For the text-containing cell, return its midpoint in (X, Y) coordinate format. 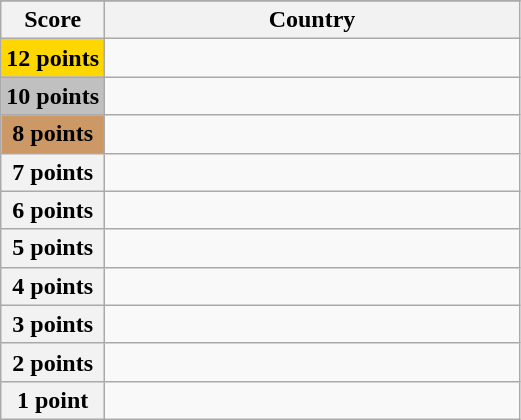
2 points (53, 362)
Score (53, 20)
12 points (53, 58)
4 points (53, 286)
5 points (53, 248)
3 points (53, 324)
1 point (53, 400)
8 points (53, 134)
6 points (53, 210)
7 points (53, 172)
10 points (53, 96)
Country (312, 20)
